Capture the cell that displays the provided text and extract its [x, y] central coordinate. 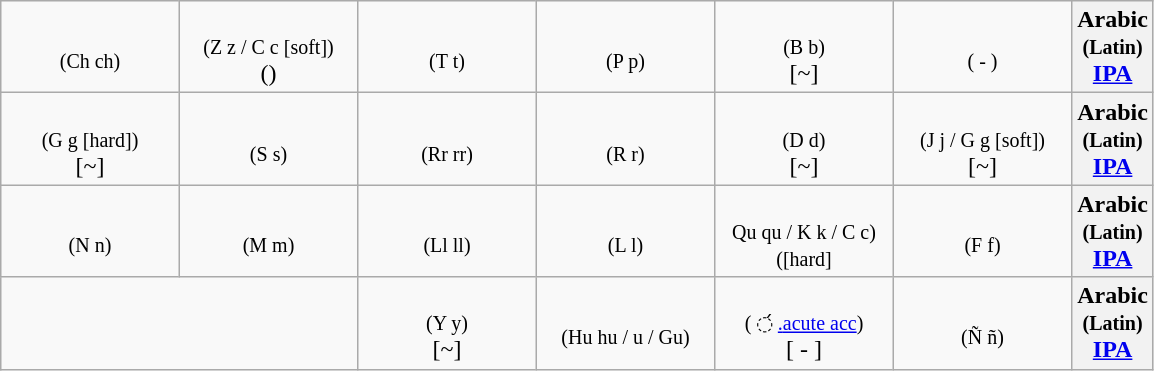
(D d)[~] [804, 139]
(Qu qu / K k / C c [hard]) [804, 231]
(M m) [268, 231]
(P p) [625, 47]
(Ñ ñ) [982, 323]
‌( - ) [982, 47]
(B b)[~] [804, 47]
(Hu hu / u / Gu) [625, 323]
(Y y)[~] [447, 323]
(Ll ll) [447, 231]
(L l) [625, 231]
(R r) [625, 139]
(S s) [268, 139]
(acute acc. ◌́ )[ - ] [804, 323]
(F f) [982, 231]
(J j / G g [soft])[~] [982, 139]
(G g [hard])[~] [90, 139]
(N n) [90, 231]
(Rr rr) [447, 139]
(T t) [447, 47]
(Ch ch) [90, 47]
(Z z / C c [soft]) () [268, 47]
